Scan for the cell matching the given text and deliver its (x, y) coordinate at center. 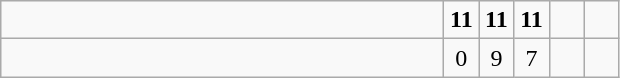
9 (496, 58)
0 (462, 58)
7 (532, 58)
